Output the [x, y] coordinate of the center of the cell containing the given text.  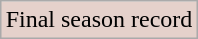
Final season record [99, 20]
